Capture the cell that displays the provided text and extract its (X, Y) central coordinate. 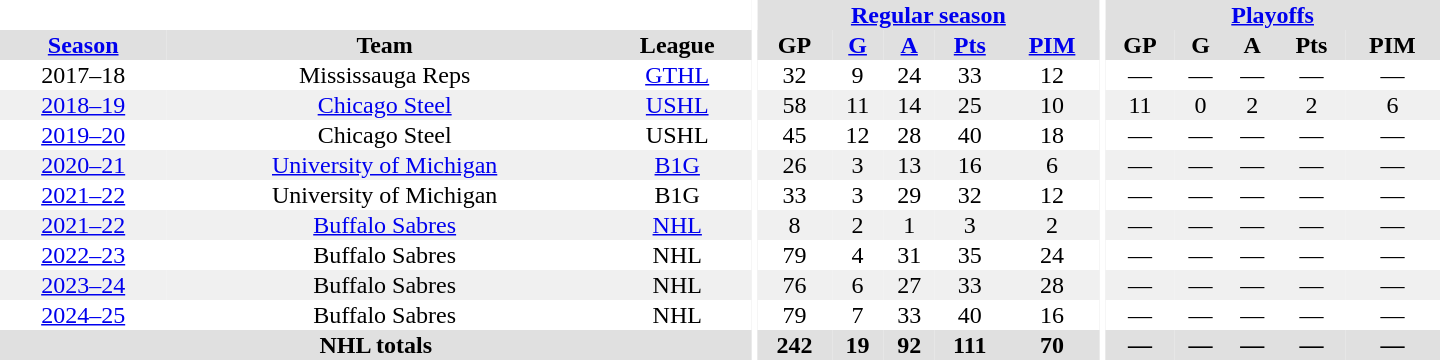
58 (794, 105)
242 (794, 345)
2023–24 (83, 285)
76 (794, 285)
27 (909, 285)
Playoffs (1272, 15)
45 (794, 135)
Regular season (928, 15)
Season (83, 45)
25 (970, 105)
29 (909, 195)
70 (1052, 345)
2024–25 (83, 315)
2018–19 (83, 105)
NHL totals (376, 345)
2022–23 (83, 255)
13 (909, 165)
35 (970, 255)
Mississauga Reps (384, 75)
League (678, 45)
7 (858, 315)
Team (384, 45)
GTHL (678, 75)
4 (858, 255)
26 (794, 165)
18 (1052, 135)
8 (794, 225)
1 (909, 225)
2017–18 (83, 75)
92 (909, 345)
14 (909, 105)
31 (909, 255)
10 (1052, 105)
9 (858, 75)
0 (1201, 105)
2019–20 (83, 135)
111 (970, 345)
2020–21 (83, 165)
19 (858, 345)
